Locate the cell with the specified text and output its (x, y) center coordinate. 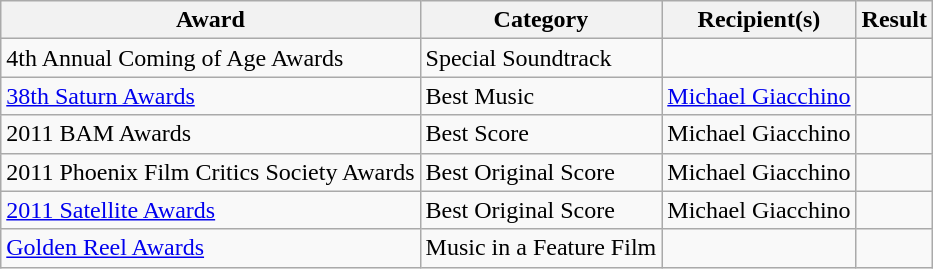
Golden Reel Awards (210, 248)
Music in a Feature Film (541, 248)
Award (210, 20)
2011 BAM Awards (210, 134)
Recipient(s) (759, 20)
Best Music (541, 96)
Best Score (541, 134)
Special Soundtrack (541, 58)
Category (541, 20)
Result (894, 20)
2011 Satellite Awards (210, 210)
2011 Phoenix Film Critics Society Awards (210, 172)
4th Annual Coming of Age Awards (210, 58)
38th Saturn Awards (210, 96)
